Search for the cell housing the specified text and yield its [X, Y] center coordinate. 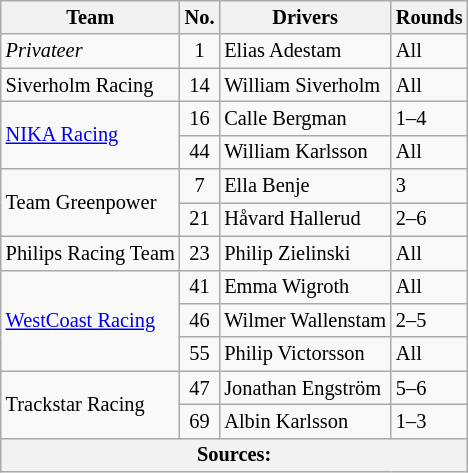
14 [200, 85]
William Karlsson [305, 152]
Elias Adestam [305, 51]
Privateer [90, 51]
NIKA Racing [90, 134]
1–4 [430, 118]
Wilmer Wallenstam [305, 320]
1–3 [430, 421]
Emma Wigroth [305, 287]
Siverholm Racing [90, 85]
2–5 [430, 320]
Philip Victorsson [305, 354]
7 [200, 186]
Calle Bergman [305, 118]
46 [200, 320]
Rounds [430, 17]
55 [200, 354]
Team [90, 17]
41 [200, 287]
Håvard Hallerud [305, 219]
No. [200, 17]
21 [200, 219]
23 [200, 253]
Jonathan Engström [305, 388]
WestCoast Racing [90, 320]
William Siverholm [305, 85]
44 [200, 152]
Ella Benje [305, 186]
Philips Racing Team [90, 253]
16 [200, 118]
5–6 [430, 388]
1 [200, 51]
Drivers [305, 17]
2–6 [430, 219]
69 [200, 421]
Albin Karlsson [305, 421]
Team Greenpower [90, 202]
Sources: [234, 455]
Trackstar Racing [90, 404]
3 [430, 186]
47 [200, 388]
Philip Zielinski [305, 253]
